Identify which cell holds the provided text, then report its [X, Y] central coordinate. 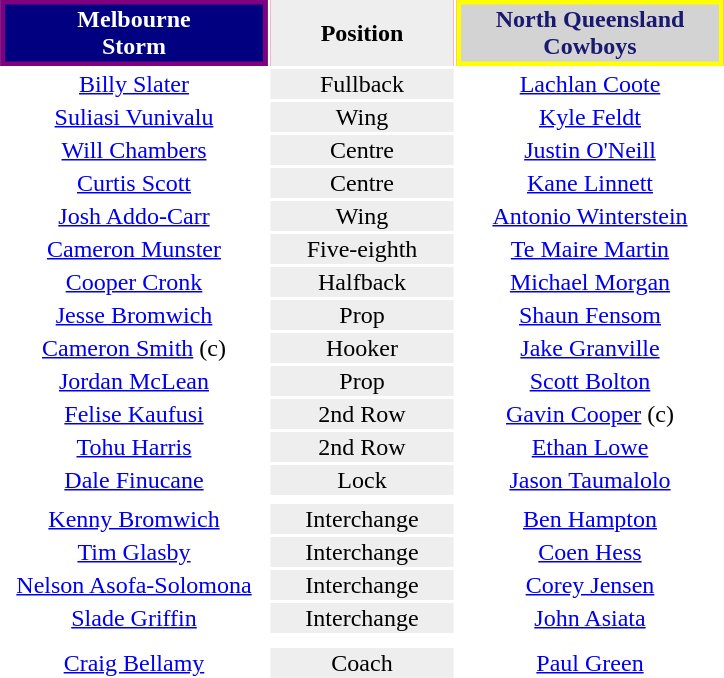
Lock [362, 480]
Hooker [362, 348]
Slade Griffin [134, 618]
Shaun Fensom [590, 315]
Position [362, 33]
Jesse Bromwich [134, 315]
Kane Linnett [590, 183]
Coen Hess [590, 552]
Kenny Bromwich [134, 519]
Will Chambers [134, 150]
Josh Addo-Carr [134, 216]
Ethan Lowe [590, 447]
Suliasi Vunivalu [134, 117]
Cameron Munster [134, 249]
Te Maire Martin [590, 249]
Coach [362, 663]
Jason Taumalolo [590, 480]
Jordan McLean [134, 381]
Curtis Scott [134, 183]
Ben Hampton [590, 519]
Lachlan Coote [590, 84]
Craig Bellamy [134, 663]
Paul Green [590, 663]
Fullback [362, 84]
Cameron Smith (c) [134, 348]
Justin O'Neill [590, 150]
Tohu Harris [134, 447]
Five-eighth [362, 249]
Tim Glasby [134, 552]
Jake Granville [590, 348]
Felise Kaufusi [134, 414]
Antonio Winterstein [590, 216]
Kyle Feldt [590, 117]
Michael Morgan [590, 282]
Nelson Asofa-Solomona [134, 585]
MelbourneStorm [134, 33]
Halfback [362, 282]
Billy Slater [134, 84]
John Asiata [590, 618]
Dale Finucane [134, 480]
Corey Jensen [590, 585]
North Queensland Cowboys [590, 33]
Cooper Cronk [134, 282]
Gavin Cooper (c) [590, 414]
Scott Bolton [590, 381]
